Pinpoint the cell where the given text exists, returning its [X, Y] midpoint coordinate. 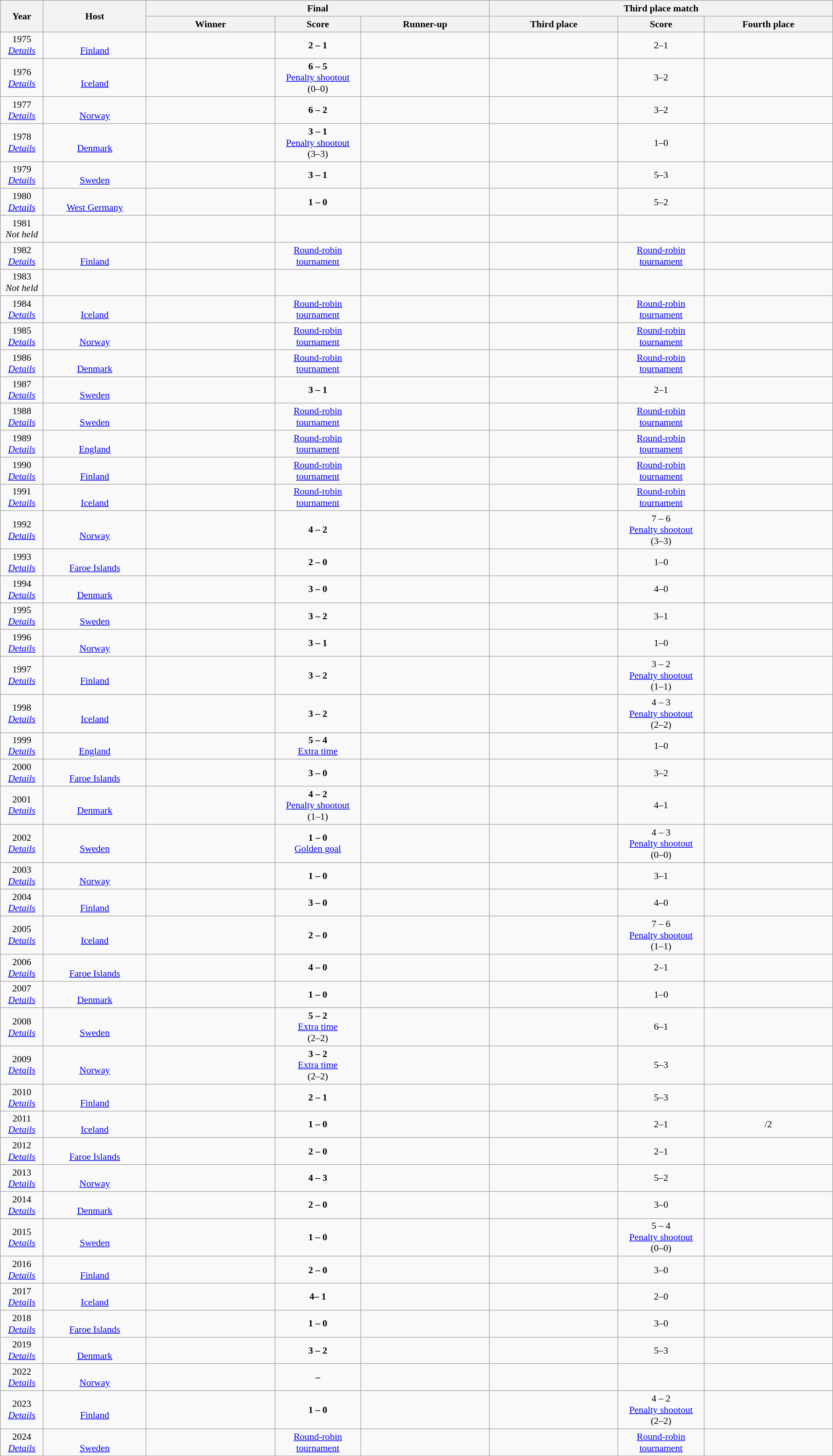
1996Details [22, 643]
1995Details [22, 616]
5 – 4 Penalty shootout (0–0) [661, 1238]
1987Details [22, 390]
2013Details [22, 1178]
3 – 2Penalty shootout(1–1) [661, 676]
4– 1 [318, 1296]
2019Details [22, 1350]
4–1 [661, 805]
1979Details [22, 175]
6 – 5Penalty shootout(0–0) [318, 78]
1986Details [22, 363]
1989Details [22, 444]
2023Details [22, 1410]
– [318, 1377]
1999Details [22, 746]
4 – 3Penalty shootout(2–2) [661, 714]
2022Details [22, 1377]
7 – 6Penalty shootout(1–1) [661, 935]
2017Details [22, 1296]
Year [22, 16]
1993Details [22, 563]
Runner-up [425, 24]
2001Details [22, 805]
/2 [768, 1124]
2024Details [22, 1442]
Third place match [661, 8]
2000Details [22, 773]
1985Details [22, 337]
1984Details [22, 309]
1982Details [22, 256]
1981Not held [22, 229]
2003Details [22, 875]
4 – 0 [318, 968]
2018Details [22, 1324]
1980Details [22, 202]
2006Details [22, 968]
2012Details [22, 1151]
4 – 2 Penalty shootout (2–2) [661, 1410]
1992Details [22, 530]
3 – 2Extra time(2–2) [318, 1065]
2–0 [661, 1296]
4 – 2 Penalty shootout(1–1) [318, 805]
2015Details [22, 1238]
2016Details [22, 1270]
2007Details [22, 994]
1997Details [22, 676]
3 – 1Penalty shootout(3–3) [318, 142]
1975Details [22, 45]
2005Details [22, 935]
5 – 2Extra time(2–2) [318, 1028]
Final [318, 8]
6 – 2 [318, 110]
6–1 [661, 1028]
4 – 2 [318, 530]
Fourth place [768, 24]
2010Details [22, 1098]
West Germany [94, 202]
2009Details [22, 1065]
2002Details [22, 844]
1988Details [22, 417]
Third place [554, 24]
Host [94, 16]
2011Details [22, 1124]
1 – 0Golden goal [318, 844]
7 – 6Penalty shootout(3–3) [661, 530]
1977Details [22, 110]
1998Details [22, 714]
4 – 3 [318, 1178]
Winner [211, 24]
1994Details [22, 589]
2014Details [22, 1205]
1978Details [22, 142]
4 – 3Penalty shootout(0–0) [661, 844]
5 – 4Extra time [318, 746]
1991Details [22, 497]
1990Details [22, 470]
2004Details [22, 903]
1976Details [22, 78]
2008Details [22, 1028]
1983Not held [22, 282]
